Find where the given text appears and provide that cell's center as [x, y] coordinate. 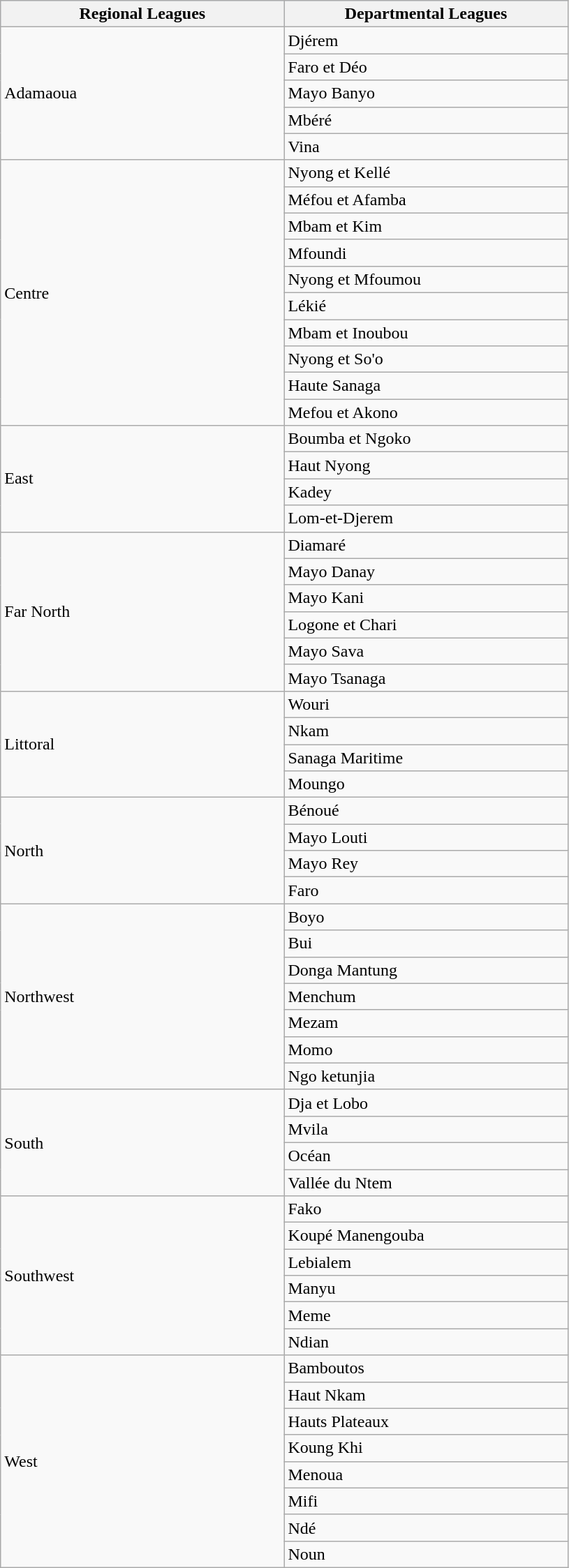
Sanaga Maritime [426, 757]
Moungo [426, 784]
Kadey [426, 492]
Haute Sanaga [426, 386]
Meme [426, 1315]
Lékié [426, 306]
Mvila [426, 1129]
Mbéré [426, 120]
Lebialem [426, 1262]
Littoral [142, 744]
Diamaré [426, 545]
East [142, 479]
West [142, 1461]
Fako [426, 1209]
Southwest [142, 1276]
Mbam et Kim [426, 226]
Adamaoua [142, 94]
Lom-et-Djerem [426, 518]
Ndian [426, 1342]
Ndé [426, 1528]
Faro [426, 890]
Mayo Banyo [426, 94]
Dja et Lobo [426, 1103]
Océan [426, 1156]
Haut Nyong [426, 465]
Logone et Chari [426, 625]
Koupé Manengouba [426, 1236]
Far North [142, 611]
Bamboutos [426, 1368]
Mezam [426, 1023]
Mifi [426, 1501]
Mayo Sava [426, 651]
Nyong et Mfoumou [426, 279]
Djérem [426, 40]
Mfoundi [426, 253]
Mayo Kani [426, 598]
North [142, 851]
Boyo [426, 917]
Northwest [142, 996]
South [142, 1142]
Mbam et Inoubou [426, 333]
Momo [426, 1050]
Ngo ketunjia [426, 1076]
Manyu [426, 1289]
Wouri [426, 704]
Bui [426, 943]
Mayo Tsanaga [426, 678]
Departmental Leagues [426, 14]
Menoua [426, 1474]
Nyong et So'o [426, 359]
Haut Nkam [426, 1395]
Centre [142, 293]
Mayo Danay [426, 572]
Bénoué [426, 811]
Mayo Louti [426, 837]
Hauts Plateaux [426, 1421]
Mefou et Akono [426, 412]
Nkam [426, 731]
Vallée du Ntem [426, 1183]
Koung Khi [426, 1448]
Regional Leagues [142, 14]
Méfou et Afamba [426, 200]
Menchum [426, 996]
Noun [426, 1554]
Donga Mantung [426, 970]
Nyong et Kellé [426, 173]
Mayo Rey [426, 864]
Faro et Déo [426, 67]
Boumba et Ngoko [426, 439]
Vina [426, 147]
